Capture the cell that displays the provided text and extract its (X, Y) central coordinate. 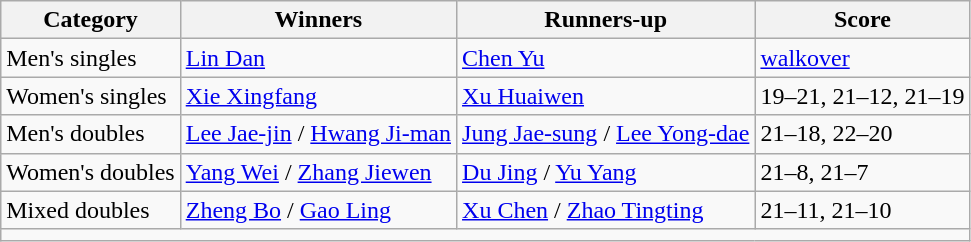
Winners (318, 20)
21–11, 21–10 (862, 210)
Chen Yu (606, 58)
Du Jing / Yu Yang (606, 172)
Women's singles (90, 96)
Xu Huaiwen (606, 96)
Xu Chen / Zhao Tingting (606, 210)
Category (90, 20)
Zheng Bo / Gao Ling (318, 210)
Men's doubles (90, 134)
21–18, 22–20 (862, 134)
walkover (862, 58)
Runners-up (606, 20)
Lin Dan (318, 58)
Jung Jae-sung / Lee Yong-dae (606, 134)
Women's doubles (90, 172)
Xie Xingfang (318, 96)
Lee Jae-jin / Hwang Ji-man (318, 134)
21–8, 21–7 (862, 172)
Score (862, 20)
19–21, 21–12, 21–19 (862, 96)
Yang Wei / Zhang Jiewen (318, 172)
Mixed doubles (90, 210)
Men's singles (90, 58)
